Search for the cell housing the specified text and yield its [X, Y] center coordinate. 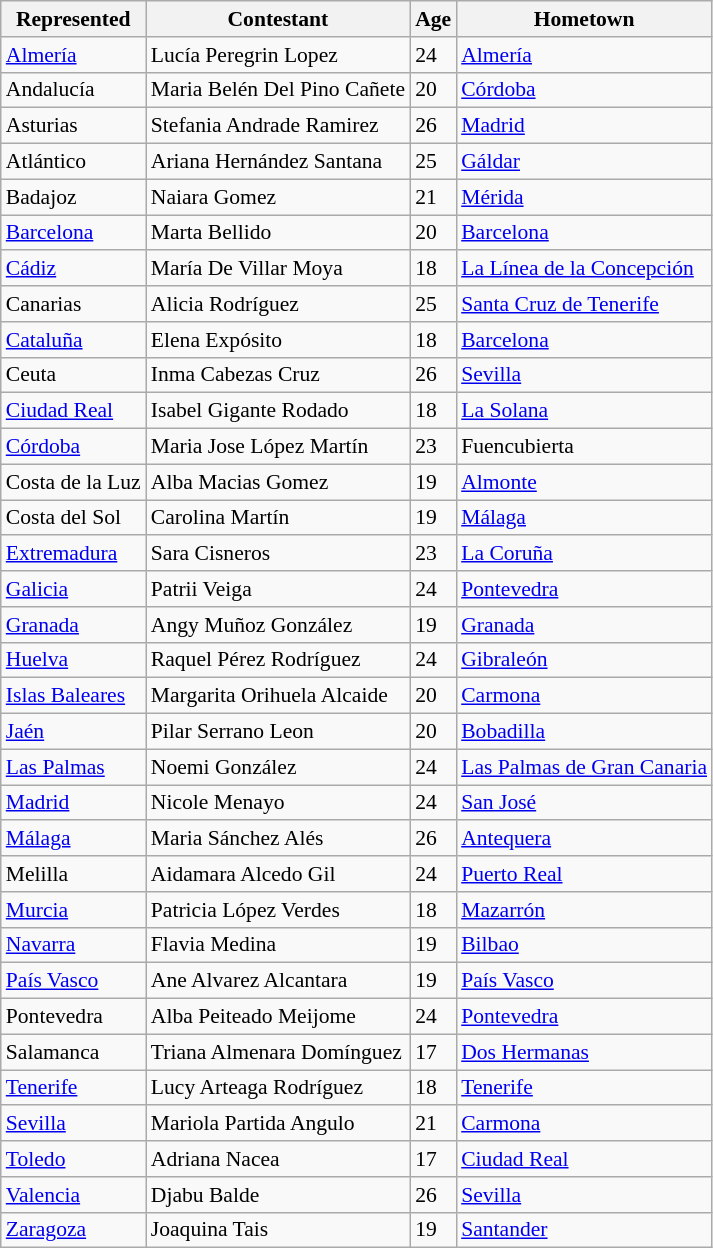
Mérida [584, 197]
Las Palmas de Gran Canaria [584, 767]
Mariola Partida Angulo [278, 1124]
Patricia López Verdes [278, 910]
Maria Jose López Martín [278, 447]
Alba Macias Gomez [278, 482]
Las Palmas [74, 767]
Nicole Menayo [278, 803]
Jaén [74, 732]
Margarita Orihuela Alcaide [278, 696]
Melilla [74, 874]
Santander [584, 1230]
Inma Cabezas Cruz [278, 375]
Joaquina Tais [278, 1230]
Antequera [584, 839]
Salamanca [74, 1052]
Badajoz [74, 197]
La Solana [584, 411]
Islas Baleares [74, 696]
Raquel Pérez Rodríguez [278, 660]
Mazarrón [584, 910]
Aidamara Alcedo Gil [278, 874]
Fuencubierta [584, 447]
Ariana Hernández Santana [278, 162]
Almonte [584, 482]
Adriana Nacea [278, 1159]
Murcia [74, 910]
Stefania Andrade Ramirez [278, 126]
Santa Cruz de Tenerife [584, 304]
Bilbao [584, 945]
Isabel Gigante Rodado [278, 411]
Gibraleón [584, 660]
Lucía Peregrin Lopez [278, 55]
Cataluña [74, 340]
Alicia Rodríguez [278, 304]
Huelva [74, 660]
Naiara Gomez [278, 197]
Cádiz [74, 269]
Toledo [74, 1159]
La Línea de la Concepción [584, 269]
Dos Hermanas [584, 1052]
Bobadilla [584, 732]
Pilar Serrano Leon [278, 732]
Marta Bellido [278, 233]
Asturias [74, 126]
Ceuta [74, 375]
Carolina Martín [278, 518]
San José [584, 803]
Contestant [278, 19]
Alba Peiteado Meijome [278, 1017]
Djabu Balde [278, 1195]
Maria Sánchez Alés [278, 839]
Atlántico [74, 162]
Represented [74, 19]
Zaragoza [74, 1230]
Puerto Real [584, 874]
Flavia Medina [278, 945]
Ane Alvarez Alcantara [278, 981]
Andalucía [74, 90]
Valencia [74, 1195]
Hometown [584, 19]
Elena Expósito [278, 340]
Triana Almenara Domínguez [278, 1052]
María De Villar Moya [278, 269]
Age [433, 19]
Galicia [74, 589]
Lucy Arteaga Rodríguez [278, 1088]
Patrii Veiga [278, 589]
Costa del Sol [74, 518]
Maria Belén Del Pino Cañete [278, 90]
Noemi González [278, 767]
Angy Muñoz González [278, 625]
Extremadura [74, 554]
Navarra [74, 945]
Sara Cisneros [278, 554]
Costa de la Luz [74, 482]
Gáldar [584, 162]
La Coruña [584, 554]
Canarias [74, 304]
